Find where the given text appears and provide that cell's center as [X, Y] coordinate. 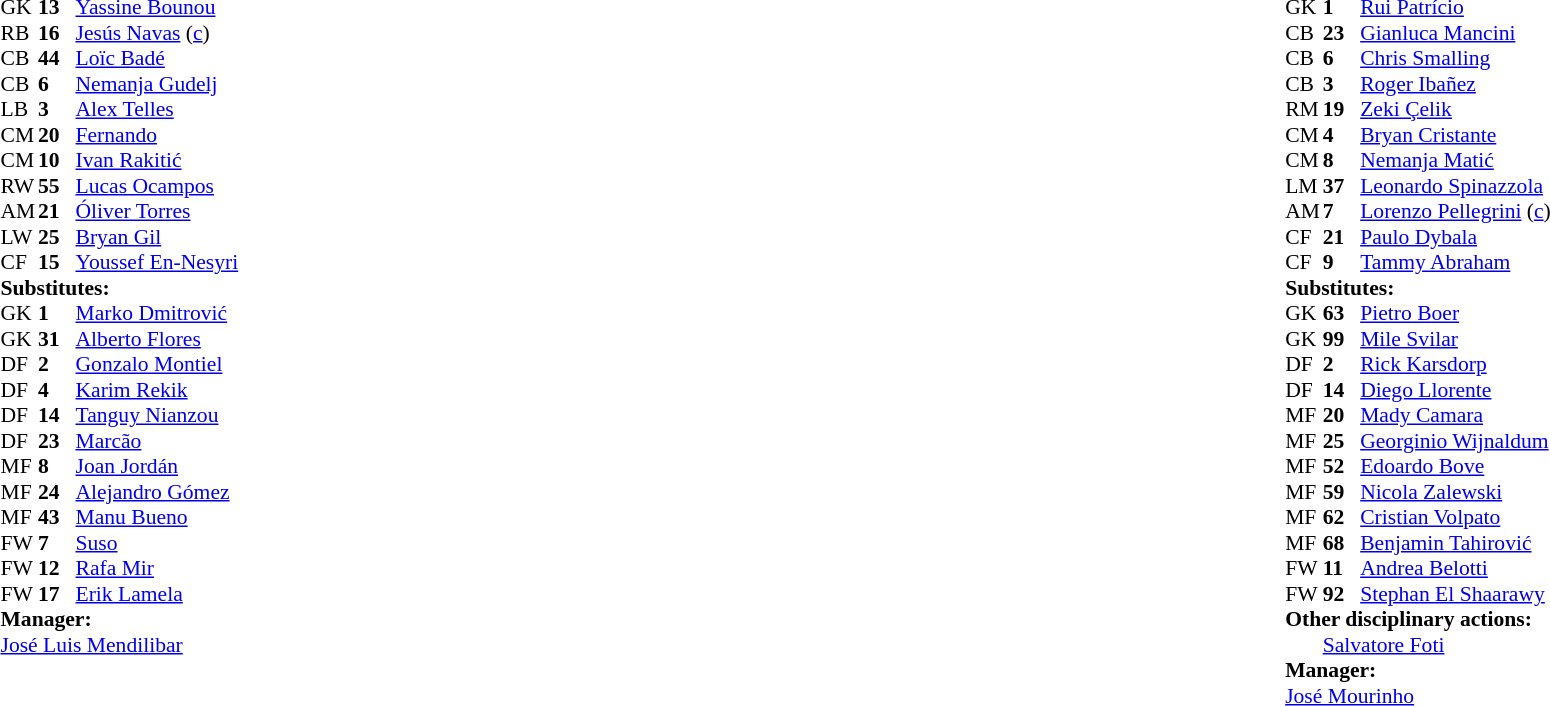
Alex Telles [158, 109]
44 [57, 59]
Marcão [158, 441]
43 [57, 517]
62 [1342, 517]
Marko Dmitrović [158, 313]
52 [1342, 467]
10 [57, 161]
RW [19, 186]
1 [57, 313]
Suso [158, 543]
LW [19, 237]
RB [19, 33]
Tanguy Nianzou [158, 415]
Fernando [158, 135]
31 [57, 339]
15 [57, 263]
11 [1342, 569]
55 [57, 186]
12 [57, 569]
Manager: [119, 619]
Substitutes: [119, 288]
Manu Bueno [158, 517]
Gonzalo Montiel [158, 365]
99 [1342, 339]
LM [1304, 186]
Alejandro Gómez [158, 492]
24 [57, 492]
16 [57, 33]
63 [1342, 313]
Loïc Badé [158, 59]
Nemanja Gudelj [158, 84]
Joan Jordán [158, 467]
9 [1342, 263]
Youssef En-Nesyri [158, 263]
Jesús Navas (c) [158, 33]
19 [1342, 109]
Rafa Mir [158, 569]
RM [1304, 109]
Karim Rekik [158, 390]
59 [1342, 492]
Erik Lamela [158, 594]
Bryan Gil [158, 237]
68 [1342, 543]
LB [19, 109]
37 [1342, 186]
José Luis Mendilibar [119, 645]
Ivan Rakitić [158, 161]
92 [1342, 594]
Lucas Ocampos [158, 186]
17 [57, 594]
Alberto Flores [158, 339]
Óliver Torres [158, 211]
